Find where the given text appears and provide that cell's center as [x, y] coordinate. 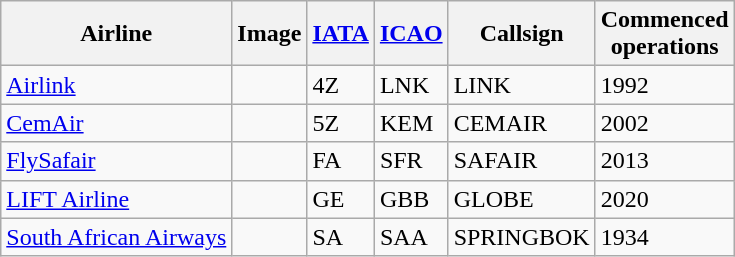
GBB [411, 199]
5Z [341, 123]
1934 [664, 237]
LIFT Airline [116, 199]
SPRINGBOK [522, 237]
1992 [664, 85]
CemAir [116, 123]
2002 [664, 123]
South African Airways [116, 237]
Callsign [522, 34]
SFR [411, 161]
GE [341, 199]
FlySafair [116, 161]
ICAO [411, 34]
CEMAIR [522, 123]
Airlink [116, 85]
Airline [116, 34]
SAFAIR [522, 161]
LNK [411, 85]
Commencedoperations [664, 34]
SAA [411, 237]
LINK [522, 85]
2020 [664, 199]
GLOBE [522, 199]
IATA [341, 34]
Image [270, 34]
2013 [664, 161]
SA [341, 237]
4Z [341, 85]
KEM [411, 123]
FA [341, 161]
